Return the [x, y] coordinate for the center point of the cell that contains the specified text.  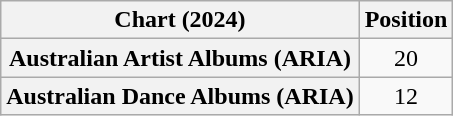
Australian Dance Albums (ARIA) [180, 96]
Australian Artist Albums (ARIA) [180, 58]
Position [406, 20]
20 [406, 58]
Chart (2024) [180, 20]
12 [406, 96]
